Provide the [X, Y] coordinate of the cell's center where the given text is located.  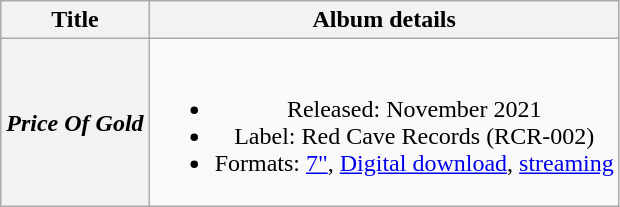
Album details [384, 20]
Price Of Gold [75, 122]
Released: November 2021Label: Red Cave Records (RCR-002)Formats: 7", Digital download, streaming [384, 122]
Title [75, 20]
